Extract the [X, Y] coordinate from the center of the cell holding the provided text.  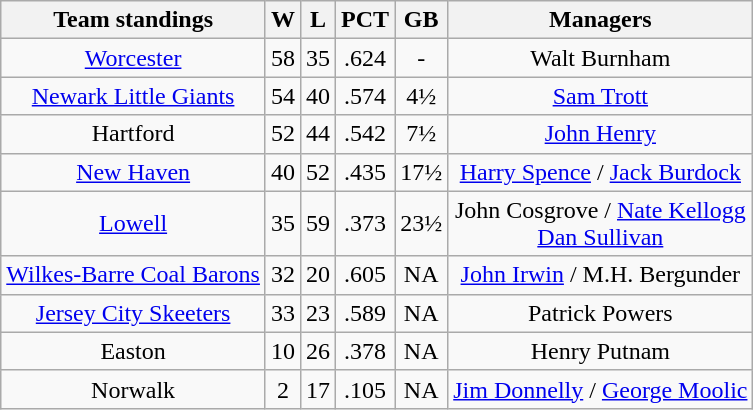
Worcester [134, 58]
Hartford [134, 134]
.605 [366, 275]
Henry Putnam [600, 351]
26 [318, 351]
20 [318, 275]
4½ [422, 96]
GB [422, 20]
44 [318, 134]
John Cosgrove / Nate Kellogg Dan Sullivan [600, 224]
2 [282, 389]
L [318, 20]
7½ [422, 134]
Sam Trott [600, 96]
W [282, 20]
54 [282, 96]
PCT [366, 20]
Jersey City Skeeters [134, 313]
23½ [422, 224]
59 [318, 224]
.542 [366, 134]
- [422, 58]
17½ [422, 172]
Easton [134, 351]
.105 [366, 389]
17 [318, 389]
Wilkes-Barre Coal Barons [134, 275]
John Irwin / M.H. Bergunder [600, 275]
.435 [366, 172]
.589 [366, 313]
Harry Spence / Jack Burdock [600, 172]
58 [282, 58]
Norwalk [134, 389]
Team standings [134, 20]
Managers [600, 20]
.574 [366, 96]
.373 [366, 224]
John Henry [600, 134]
.624 [366, 58]
Lowell [134, 224]
10 [282, 351]
33 [282, 313]
New Haven [134, 172]
Walt Burnham [600, 58]
23 [318, 313]
Jim Donnelly / George Moolic [600, 389]
Patrick Powers [600, 313]
32 [282, 275]
Newark Little Giants [134, 96]
.378 [366, 351]
